Find where the given text appears and provide that cell's center as [X, Y] coordinate. 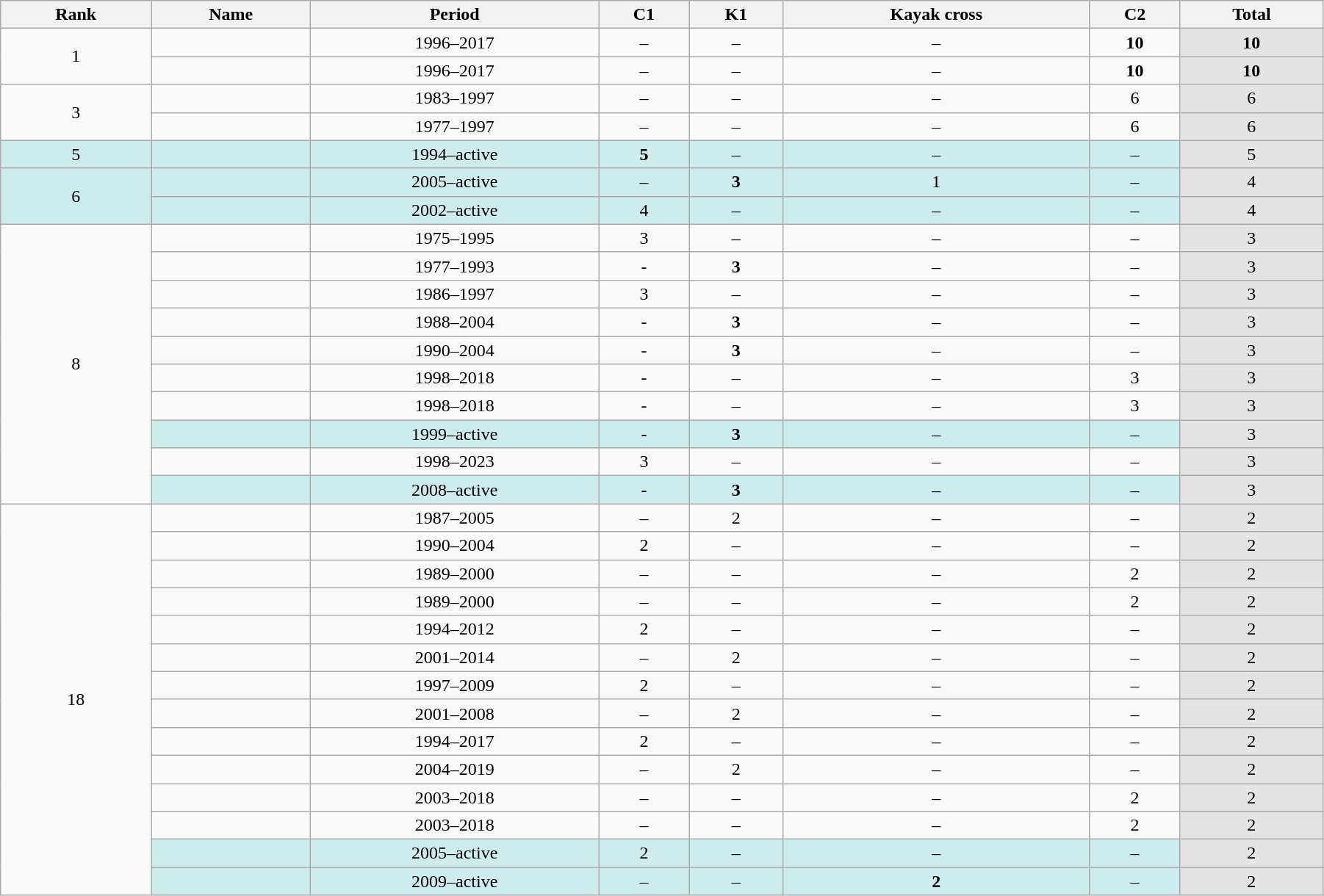
Total [1251, 15]
1977–1993 [455, 266]
K1 [736, 15]
Name [231, 15]
8 [76, 364]
1977–1997 [455, 126]
1997–2009 [455, 685]
2002–active [455, 210]
1994–2017 [455, 741]
1986–1997 [455, 294]
2004–2019 [455, 769]
2001–2008 [455, 713]
2001–2014 [455, 657]
1998–2023 [455, 462]
1987–2005 [455, 518]
2008–active [455, 490]
1999–active [455, 434]
C2 [1134, 15]
1975–1995 [455, 238]
2009–active [455, 881]
1994–active [455, 154]
1994–2012 [455, 629]
1988–2004 [455, 322]
1983–1997 [455, 98]
C1 [644, 15]
Kayak cross [936, 15]
18 [76, 699]
Period [455, 15]
Rank [76, 15]
